Scan for the cell matching the given text and deliver its (x, y) coordinate at center. 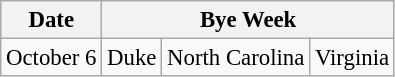
Virginia (352, 58)
Bye Week (248, 20)
October 6 (52, 58)
North Carolina (236, 58)
Duke (132, 58)
Date (52, 20)
